Capture the cell that displays the provided text and extract its [X, Y] central coordinate. 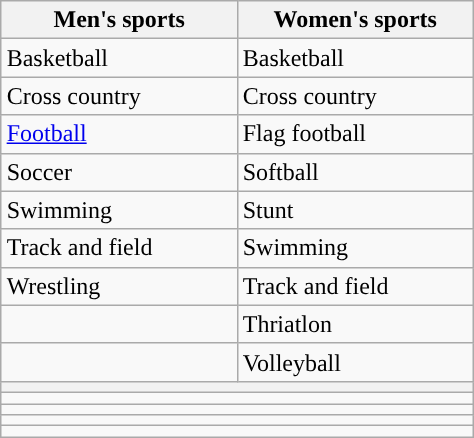
Flag football [355, 134]
Soccer [119, 172]
Football [119, 134]
Men's sports [119, 20]
Stunt [355, 210]
Women's sports [355, 20]
Wrestling [119, 286]
Softball [355, 172]
Thriatlon [355, 324]
Volleyball [355, 362]
